Return [X, Y] of the center of cell containing provided text 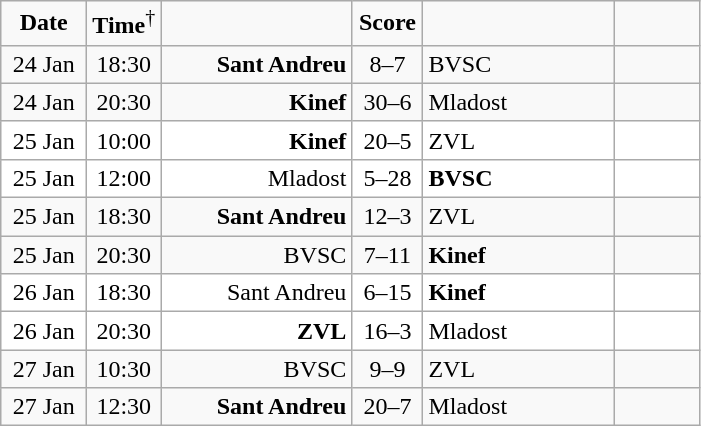
Score [388, 24]
10:30 [124, 369]
20–5 [388, 140]
16–3 [388, 331]
12:00 [124, 178]
9–9 [388, 369]
20–7 [388, 407]
5–28 [388, 178]
Time† [124, 24]
7–11 [388, 255]
10:00 [124, 140]
30–6 [388, 102]
8–7 [388, 64]
12:30 [124, 407]
12–3 [388, 217]
6–15 [388, 293]
Date [44, 24]
